Return (x, y) of the center of cell containing provided text 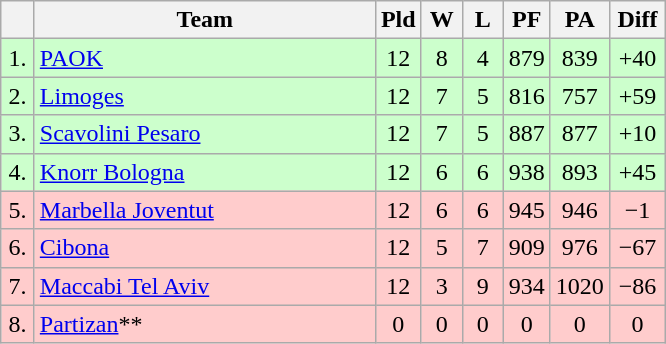
PA (580, 20)
976 (580, 248)
Team (204, 20)
3. (18, 134)
816 (526, 96)
1020 (580, 286)
887 (526, 134)
6. (18, 248)
Scavolini Pesaro (204, 134)
7. (18, 286)
L (482, 20)
−1 (637, 210)
+59 (637, 96)
8 (442, 58)
9 (482, 286)
Cibona (204, 248)
Maccabi Tel Aviv (204, 286)
757 (580, 96)
Knorr Bologna (204, 172)
3 (442, 286)
−86 (637, 286)
8. (18, 324)
+45 (637, 172)
4 (482, 58)
934 (526, 286)
PAOK (204, 58)
Partizan** (204, 324)
+10 (637, 134)
Marbella Joventut (204, 210)
909 (526, 248)
879 (526, 58)
W (442, 20)
5. (18, 210)
−67 (637, 248)
Diff (637, 20)
Limoges (204, 96)
4. (18, 172)
+40 (637, 58)
877 (580, 134)
938 (526, 172)
1. (18, 58)
2. (18, 96)
Pld (398, 20)
946 (580, 210)
PF (526, 20)
839 (580, 58)
893 (580, 172)
945 (526, 210)
